Provide the (x, y) coordinate of the cell's center where the given text is located.  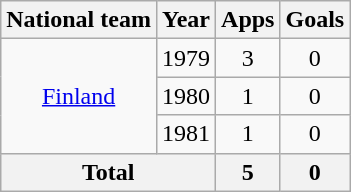
Finland (79, 96)
3 (248, 58)
1980 (186, 96)
5 (248, 172)
Goals (315, 20)
Total (108, 172)
National team (79, 20)
Apps (248, 20)
1979 (186, 58)
Year (186, 20)
1981 (186, 134)
